Search for the cell housing the specified text and yield its [x, y] center coordinate. 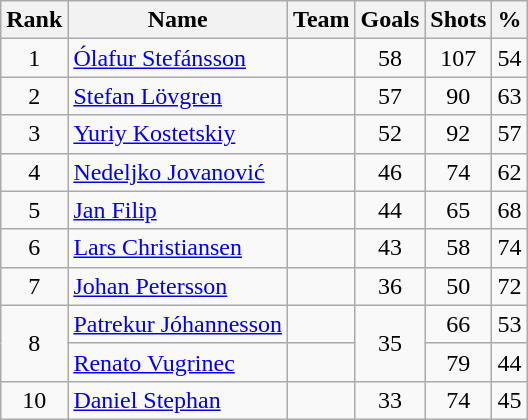
43 [390, 248]
50 [458, 286]
Rank [34, 20]
63 [510, 96]
33 [390, 400]
107 [458, 58]
2 [34, 96]
36 [390, 286]
62 [510, 172]
Goals [390, 20]
7 [34, 286]
Lars Christiansen [178, 248]
90 [458, 96]
Renato Vugrinec [178, 362]
Team [322, 20]
Name [178, 20]
54 [510, 58]
6 [34, 248]
% [510, 20]
Ólafur Stefánsson [178, 58]
8 [34, 343]
46 [390, 172]
Daniel Stephan [178, 400]
72 [510, 286]
53 [510, 324]
10 [34, 400]
Nedeljko Jovanović [178, 172]
3 [34, 134]
Yuriy Kostetskiy [178, 134]
Johan Petersson [178, 286]
35 [390, 343]
Shots [458, 20]
68 [510, 210]
Patrekur Jóhannesson [178, 324]
1 [34, 58]
Stefan Lövgren [178, 96]
Jan Filip [178, 210]
52 [390, 134]
79 [458, 362]
5 [34, 210]
65 [458, 210]
4 [34, 172]
92 [458, 134]
45 [510, 400]
66 [458, 324]
